From the cell containing the given text, extract its center point as [x, y] coordinate. 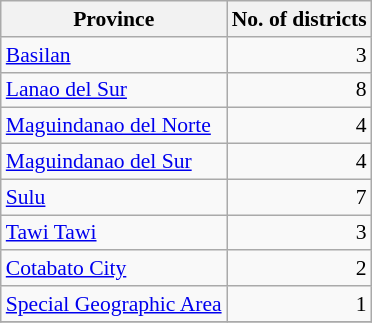
Special Geographic Area [114, 304]
7 [300, 197]
Province [114, 19]
Maguindanao del Sur [114, 162]
Basilan [114, 55]
Tawi Tawi [114, 233]
8 [300, 90]
Lanao del Sur [114, 90]
1 [300, 304]
Cotabato City [114, 269]
2 [300, 269]
Sulu [114, 197]
Maguindanao del Norte [114, 126]
No. of districts [300, 19]
